Output the (X, Y) coordinate of the center of the cell containing the given text.  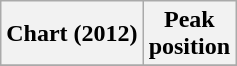
Peakposition (189, 34)
Chart (2012) (72, 34)
